Return the [x, y] coordinate for the center point of the cell that contains the specified text.  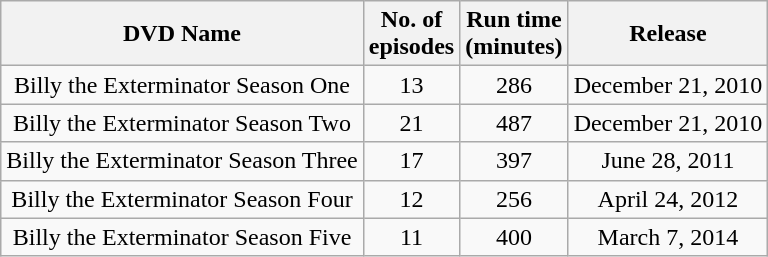
11 [411, 237]
June 28, 2011 [668, 161]
Run time(minutes) [514, 34]
17 [411, 161]
March 7, 2014 [668, 237]
400 [514, 237]
12 [411, 199]
Billy the Exterminator Season Five [182, 237]
Billy the Exterminator Season Two [182, 123]
487 [514, 123]
Billy the Exterminator Season One [182, 85]
No. ofepisodes [411, 34]
21 [411, 123]
13 [411, 85]
Billy the Exterminator Season Four [182, 199]
DVD Name [182, 34]
256 [514, 199]
286 [514, 85]
Release [668, 34]
April 24, 2012 [668, 199]
Billy the Exterminator Season Three [182, 161]
397 [514, 161]
